Extract the (X, Y) coordinate from the center of the cell holding the provided text.  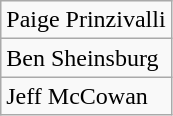
Paige Prinzivalli (86, 20)
Ben Sheinsburg (86, 58)
Jeff McCowan (86, 96)
